Search for the cell housing the specified text and yield its (X, Y) center coordinate. 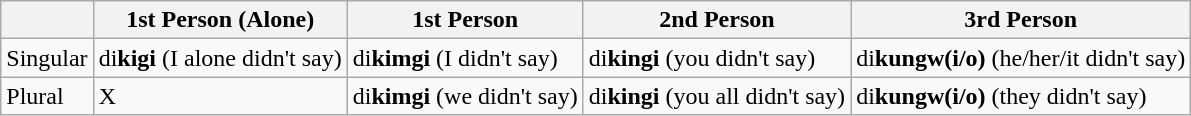
3rd Person (1021, 20)
Singular (47, 58)
dikingi (you all didn't say) (716, 96)
dikimgi (we didn't say) (465, 96)
1st Person (465, 20)
dikingi (you didn't say) (716, 58)
dikigi (I alone didn't say) (220, 58)
X (220, 96)
1st Person (Alone) (220, 20)
dikungw(i/o) (he/her/it didn't say) (1021, 58)
2nd Person (716, 20)
dikungw(i/o) (they didn't say) (1021, 96)
Plural (47, 96)
dikimgi (I didn't say) (465, 58)
